Search for the cell housing the specified text and yield its (x, y) center coordinate. 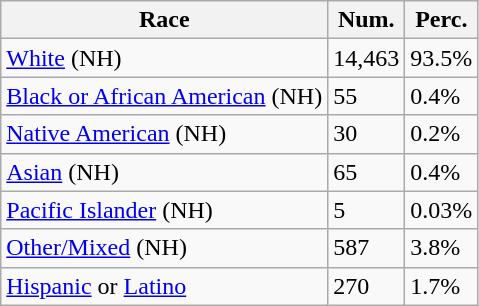
0.2% (442, 134)
0.03% (442, 210)
55 (366, 96)
Hispanic or Latino (164, 286)
65 (366, 172)
5 (366, 210)
270 (366, 286)
Pacific Islander (NH) (164, 210)
14,463 (366, 58)
Perc. (442, 20)
3.8% (442, 248)
93.5% (442, 58)
Num. (366, 20)
1.7% (442, 286)
30 (366, 134)
Asian (NH) (164, 172)
587 (366, 248)
Native American (NH) (164, 134)
Race (164, 20)
Black or African American (NH) (164, 96)
White (NH) (164, 58)
Other/Mixed (NH) (164, 248)
